Return the (X, Y) coordinate for the center point of the cell that contains the specified text.  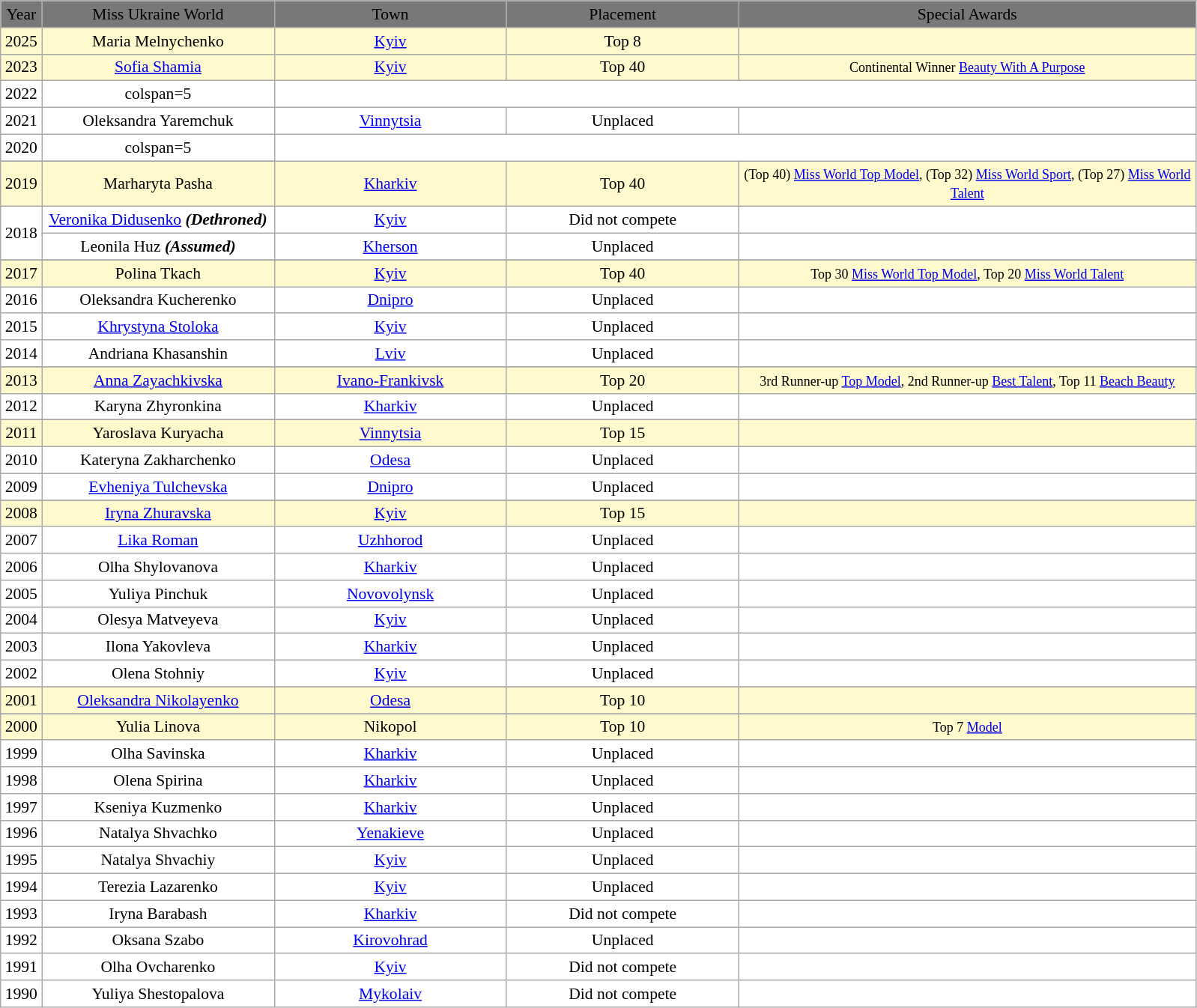
Top 20 (622, 380)
Mykolaiv (390, 994)
1996 (21, 834)
Olena Stohniy (158, 674)
2001 (21, 700)
Terezia Lazarenko (158, 887)
Polina Tkach (158, 273)
Continental Winner Beauty With A Purpose (967, 67)
Yuliya Shestopalova (158, 994)
Leonila Huz (Assumed) (158, 247)
Kirovohrad (390, 941)
Special Awards (967, 14)
Natalya Shvachiy (158, 860)
Uzhhorod (390, 541)
Yulia Linova (158, 727)
Top 8 (622, 41)
Maria Melnychenko (158, 41)
2014 (21, 353)
Lviv (390, 353)
Ivano-Frankivsk (390, 380)
Olena Spirina (158, 780)
Top 30 Miss World Top Model, Top 20 Miss World Talent (967, 273)
2015 (21, 327)
1995 (21, 860)
Town (390, 14)
2003 (21, 647)
Iryna Zhuravska (158, 514)
Khrystyna Stoloka (158, 327)
2021 (21, 121)
2006 (21, 567)
2013 (21, 380)
1994 (21, 887)
Karyna Zhyronkina (158, 407)
Oleksandra Nikolayenko (158, 700)
3rd Runner-up Top Model, 2nd Runner-up Best Talent, Top 11 Beach Beauty (967, 380)
1997 (21, 807)
Iryna Barabash (158, 914)
2018 (21, 234)
2011 (21, 434)
Ilona Yakovleva (158, 647)
2019 (21, 184)
Kherson (390, 247)
Placement (622, 14)
Top 7 Model (967, 727)
2008 (21, 514)
1999 (21, 754)
2002 (21, 674)
Yaroslava Kuryacha (158, 434)
Olha Savinska (158, 754)
Veronika Didusenko (Dethroned) (158, 220)
1990 (21, 994)
2010 (21, 461)
Novovolynsk (390, 594)
Olha Shylovanova (158, 567)
2023 (21, 67)
Oleksandra Kucherenko (158, 300)
Anna Zayachkivska (158, 380)
Oleksandra Yaremchuk (158, 121)
Oksana Szabo (158, 941)
2012 (21, 407)
Olesya Matveyeva (158, 620)
1992 (21, 941)
Natalya Shvachko (158, 834)
Kseniya Kuzmenko (158, 807)
Andriana Khasanshin (158, 353)
Olha Ovcharenko (158, 968)
Miss Ukraine World (158, 14)
Sofia Shamia (158, 67)
1998 (21, 780)
Year (21, 14)
2025 (21, 41)
2004 (21, 620)
1991 (21, 968)
2009 (21, 487)
2007 (21, 541)
2016 (21, 300)
2000 (21, 727)
Nikopol (390, 727)
2020 (21, 148)
Yenakieve (390, 834)
2017 (21, 273)
Yuliya Pinchuk (158, 594)
Lika Roman (158, 541)
Evheniya Tulchevska (158, 487)
(Top 40) Miss World Top Model, (Top 32) Miss World Sport, (Top 27) Miss World Talent (967, 184)
1993 (21, 914)
2022 (21, 94)
Marharyta Pasha (158, 184)
Kateryna Zakharchenko (158, 461)
2005 (21, 594)
